Output the (x, y) coordinate of the center of the cell containing the given text.  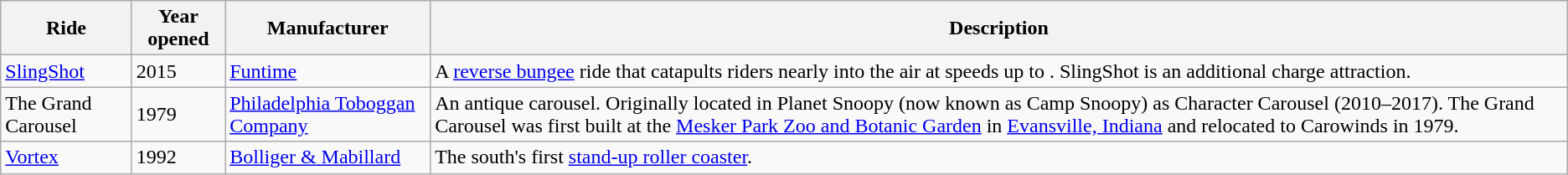
The south's first stand-up roller coaster. (999, 157)
SlingShot (66, 71)
Ride (66, 28)
A reverse bungee ride that catapults riders nearly into the air at speeds up to . SlingShot is an additional charge attraction. (999, 71)
Manufacturer (328, 28)
1992 (178, 157)
Description (999, 28)
Bolliger & Mabillard (328, 157)
Funtime (328, 71)
Philadelphia Toboggan Company (328, 114)
Vortex (66, 157)
2015 (178, 71)
1979 (178, 114)
The Grand Carousel (66, 114)
Year opened (178, 28)
